Output the [X, Y] coordinate of the center of the cell containing the given text.  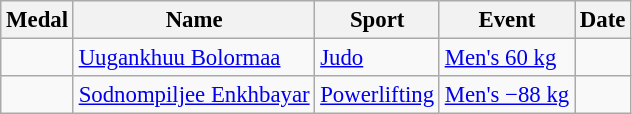
Men's −88 kg [506, 95]
Medal [38, 20]
Sport [377, 20]
Name [194, 20]
Event [506, 20]
Sodnompiljee Enkhbayar [194, 95]
Powerlifting [377, 95]
Men's 60 kg [506, 58]
Uugankhuu Bolormaa [194, 58]
Date [603, 20]
Judo [377, 58]
